Pinpoint the cell where the given text exists, returning its [x, y] midpoint coordinate. 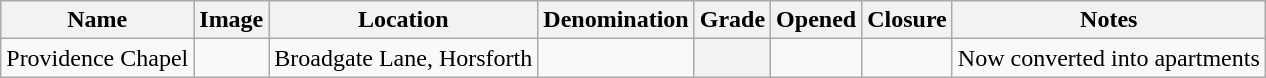
Broadgate Lane, Horsforth [404, 58]
Name [98, 20]
Now converted into apartments [1108, 58]
Providence Chapel [98, 58]
Denomination [616, 20]
Grade [732, 20]
Notes [1108, 20]
Image [232, 20]
Location [404, 20]
Opened [816, 20]
Closure [908, 20]
